Return the [x, y] coordinate for the center point of the cell that contains the specified text.  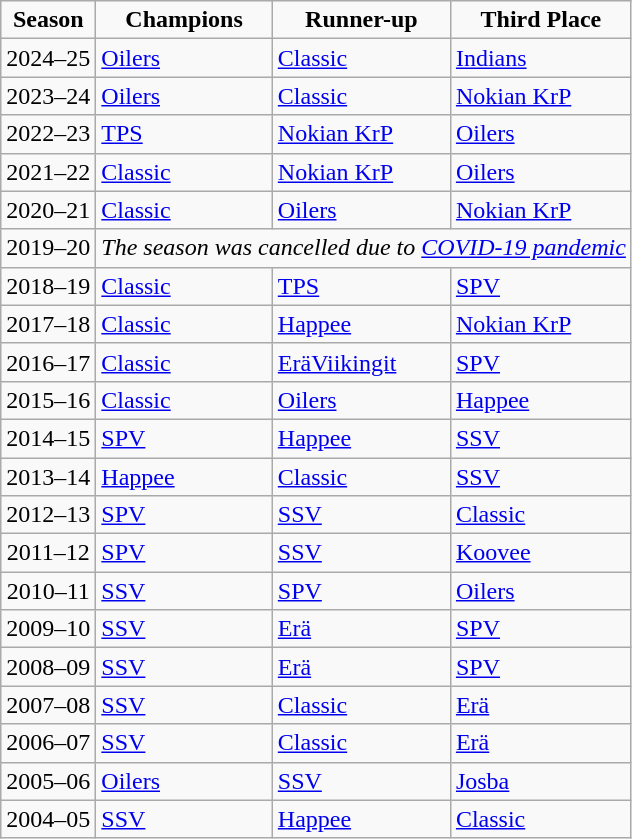
Indians [540, 58]
2022–23 [48, 134]
2018–19 [48, 286]
Koovee [540, 553]
2023–24 [48, 96]
Josba [540, 781]
2012–13 [48, 515]
2021–22 [48, 172]
Champions [184, 20]
2014–15 [48, 438]
Season [48, 20]
2008–09 [48, 667]
2007–08 [48, 705]
2013–14 [48, 477]
2015–16 [48, 400]
The season was cancelled due to COVID-19 pandemic [364, 248]
2016–17 [48, 362]
2017–18 [48, 324]
Third Place [540, 20]
2011–12 [48, 553]
2010–11 [48, 591]
2006–07 [48, 743]
2009–10 [48, 629]
2004–05 [48, 819]
2024–25 [48, 58]
Runner-up [361, 20]
2020–21 [48, 210]
EräViikingit [361, 362]
2019–20 [48, 248]
2005–06 [48, 781]
